Find where the given text appears and provide that cell's center as (x, y) coordinate. 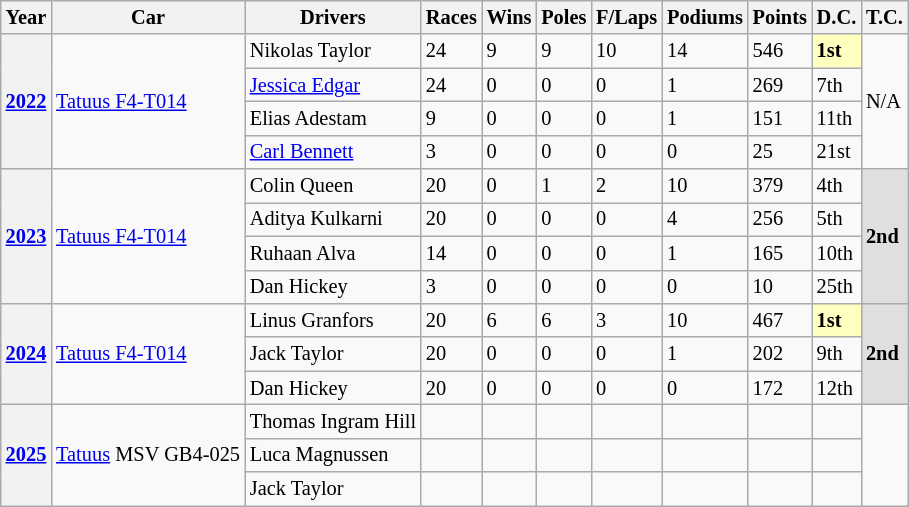
269 (780, 85)
202 (780, 354)
10th (836, 253)
Carl Bennett (333, 152)
2025 (26, 454)
256 (780, 219)
N/A (884, 102)
F/Laps (626, 17)
Ruhaan Alva (333, 253)
Aditya Kulkarni (333, 219)
T.C. (884, 17)
25th (836, 287)
2024 (26, 354)
D.C. (836, 17)
4 (705, 219)
546 (780, 51)
Colin Queen (333, 186)
25 (780, 152)
2 (626, 186)
Podiums (705, 17)
21st (836, 152)
Points (780, 17)
467 (780, 320)
Jessica Edgar (333, 85)
11th (836, 118)
Year (26, 17)
Drivers (333, 17)
Wins (510, 17)
Linus Granfors (333, 320)
Poles (564, 17)
Elias Adestam (333, 118)
Tatuus MSV GB4-025 (148, 454)
151 (780, 118)
379 (780, 186)
Luca Magnussen (333, 455)
Races (452, 17)
9th (836, 354)
12th (836, 388)
2023 (26, 236)
172 (780, 388)
4th (836, 186)
7th (836, 85)
165 (780, 253)
5th (836, 219)
Nikolas Taylor (333, 51)
Car (148, 17)
2022 (26, 102)
Thomas Ingram Hill (333, 421)
